Scan for the cell matching the given text and deliver its [X, Y] coordinate at center. 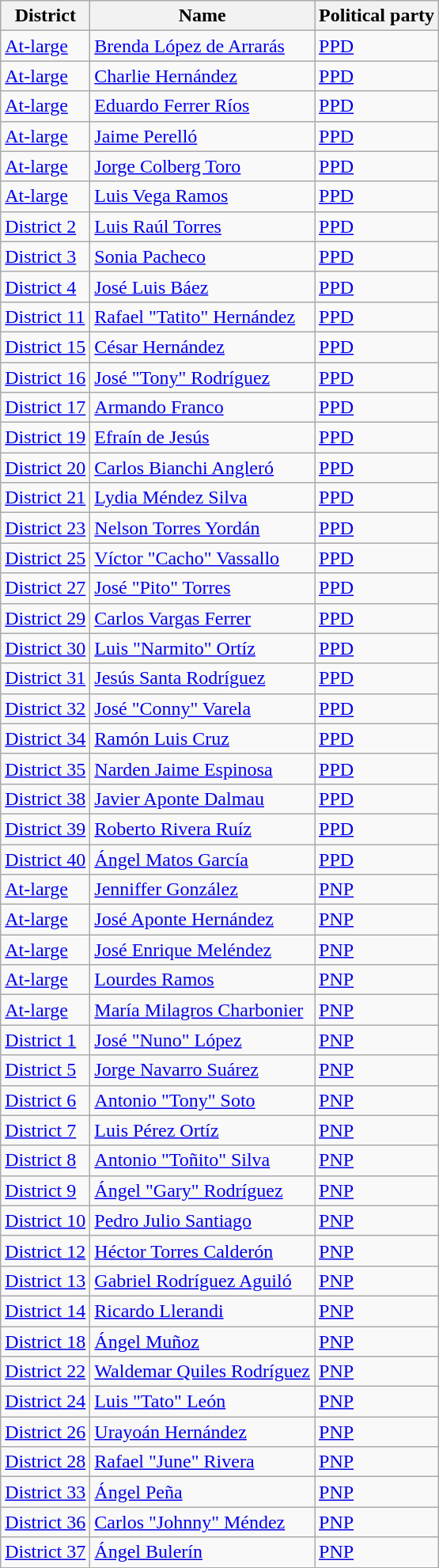
District 22 [46, 1372]
District 11 [46, 317]
District 26 [46, 1432]
District 32 [46, 708]
District 38 [46, 799]
Carlos Bianchi Angleró [202, 468]
District 34 [46, 738]
District 5 [46, 1070]
District 7 [46, 1130]
Nelson Torres Yordán [202, 528]
District 10 [46, 1221]
District 17 [46, 408]
Eduardo Ferrer Ríos [202, 106]
Luis Vega Ramos [202, 196]
Luis Pérez Ortíz [202, 1130]
District 2 [46, 226]
Ángel Peña [202, 1492]
Gabriel Rodríguez Aguiló [202, 1281]
District 14 [46, 1311]
Charlie Hernández [202, 76]
District 36 [46, 1522]
Ángel Muñoz [202, 1342]
Efraín de Jesús [202, 438]
Political party [377, 16]
Jaime Perelló [202, 136]
District 3 [46, 256]
Urayoán Hernández [202, 1432]
Antonio "Tony" Soto [202, 1100]
District 39 [46, 829]
District 37 [46, 1552]
District 6 [46, 1100]
Name [202, 16]
Jenniffer González [202, 890]
José Enrique Meléndez [202, 950]
Jesús Santa Rodríguez [202, 678]
Ricardo Llerandi [202, 1311]
Antonio "Toñito" Silva [202, 1160]
Waldemar Quiles Rodríguez [202, 1372]
Brenda López de Arrarás [202, 46]
Ramón Luis Cruz [202, 738]
Luis Raúl Torres [202, 226]
District 19 [46, 438]
District 8 [46, 1160]
Narden Jaime Espinosa [202, 769]
District 40 [46, 859]
Sonia Pacheco [202, 256]
District 29 [46, 618]
District 28 [46, 1462]
Carlos Vargas Ferrer [202, 618]
María Milagros Charbonier [202, 1010]
District 9 [46, 1190]
District 16 [46, 378]
District 33 [46, 1492]
District 23 [46, 528]
Luis "Tato" León [202, 1402]
District 12 [46, 1251]
District 30 [46, 648]
José Luis Báez [202, 287]
Lydia Méndez Silva [202, 498]
Ángel Matos García [202, 859]
District 21 [46, 498]
Lourdes Ramos [202, 980]
District 25 [46, 558]
District 13 [46, 1281]
José Aponte Hernández [202, 920]
Rafael "June" Rivera [202, 1462]
District 35 [46, 769]
Ángel "Gary" Rodríguez [202, 1190]
District 20 [46, 468]
José "Nuno" López [202, 1040]
District 27 [46, 588]
Héctor Torres Calderón [202, 1251]
José "Pito" Torres [202, 588]
Víctor "Cacho" Vassallo [202, 558]
José "Tony" Rodríguez [202, 378]
District 18 [46, 1342]
District 24 [46, 1402]
District 4 [46, 287]
Roberto Rivera Ruíz [202, 829]
District 31 [46, 678]
Rafael "Tatito" Hernández [202, 317]
Carlos "Johnny" Méndez [202, 1522]
Luis "Narmito" Ortíz [202, 648]
José "Conny" Varela [202, 708]
Ángel Bulerín [202, 1552]
District [46, 16]
Jorge Colberg Toro [202, 166]
Armando Franco [202, 408]
District 15 [46, 347]
Jorge Navarro Suárez [202, 1070]
District 1 [46, 1040]
César Hernández [202, 347]
Javier Aponte Dalmau [202, 799]
Pedro Julio Santiago [202, 1221]
